Scan for the cell matching the given text and deliver its [X, Y] coordinate at center. 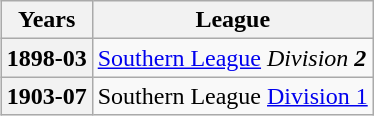
League [232, 20]
1903-07 [46, 96]
Years [46, 20]
1898-03 [46, 58]
Southern League Division 1 [232, 96]
Southern League Division 2 [232, 58]
